Scan for the cell matching the given text and deliver its [x, y] coordinate at center. 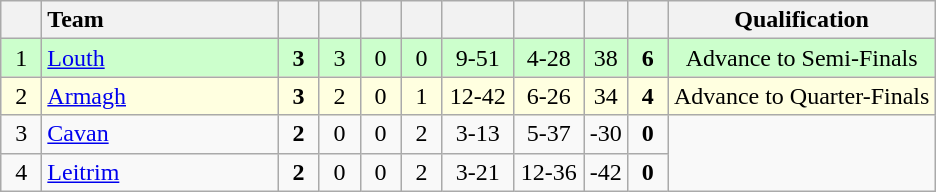
12-36 [548, 172]
Qualification [802, 20]
Leitrim [160, 172]
Advance to Semi-Finals [802, 58]
Team [160, 20]
6-26 [548, 96]
-42 [606, 172]
9-51 [478, 58]
34 [606, 96]
-30 [606, 134]
4-28 [548, 58]
38 [606, 58]
5-37 [548, 134]
12-42 [478, 96]
3-21 [478, 172]
Cavan [160, 134]
3-13 [478, 134]
6 [648, 58]
Armagh [160, 96]
Advance to Quarter-Finals [802, 96]
Louth [160, 58]
